Pinpoint the cell where the given text exists, returning its [X, Y] midpoint coordinate. 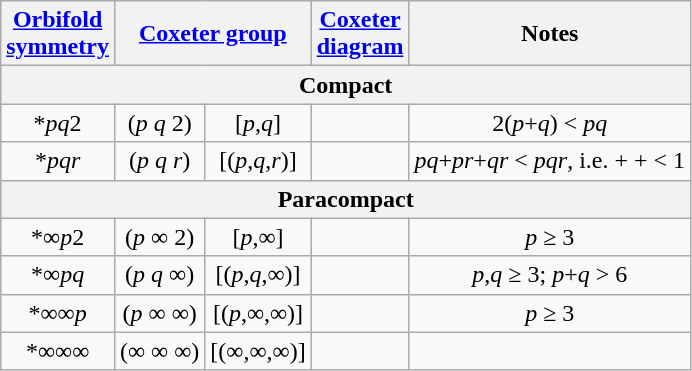
[p,q] [258, 123]
Compact [346, 85]
[(p,q,∞)] [258, 275]
(p q r) [159, 161]
(p q 2) [159, 123]
*pqr [58, 161]
(p ∞ 2) [159, 237]
p,q ≥ 3; p+q > 6 [550, 275]
2(p+q) < pq [550, 123]
[(∞,∞,∞)] [258, 351]
[(p,q,r)] [258, 161]
pq+pr+qr < pqr, i.e. + + < 1 [550, 161]
*∞∞p [58, 313]
Coxeterdiagram [360, 34]
*∞p2 [58, 237]
*∞pq [58, 275]
*pq2 [58, 123]
*∞∞∞ [58, 351]
[p,∞] [258, 237]
Paracompact [346, 199]
Coxeter group [212, 34]
(∞ ∞ ∞) [159, 351]
(p q ∞) [159, 275]
(p ∞ ∞) [159, 313]
[(p,∞,∞)] [258, 313]
Orbifoldsymmetry [58, 34]
Notes [550, 34]
